Provide the [x, y] coordinate of the cell's center where the given text is located.  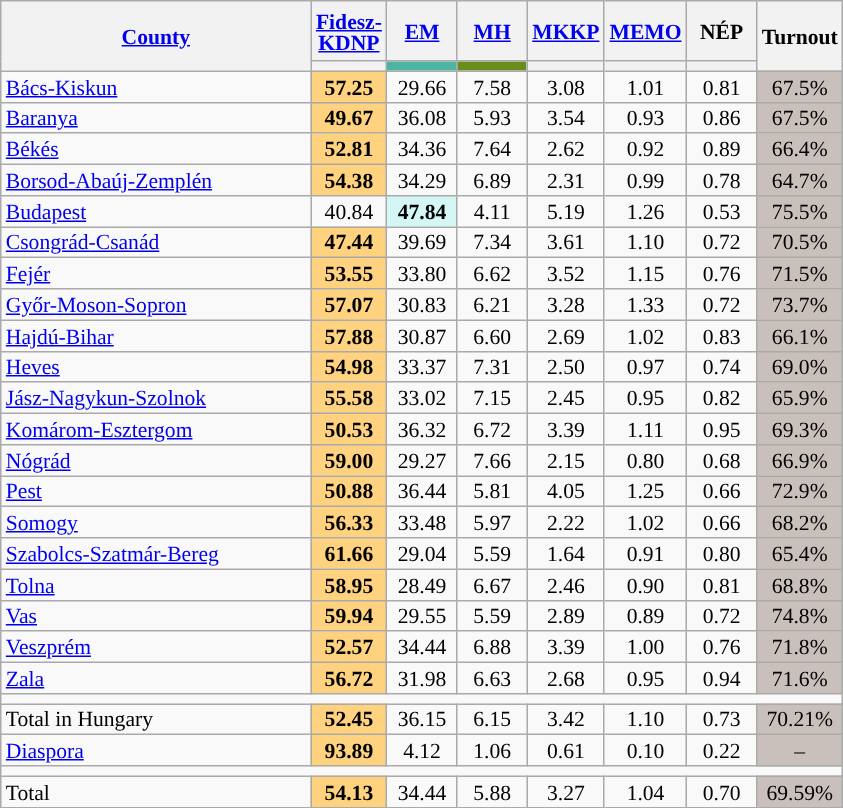
1.11 [645, 430]
2.15 [566, 460]
65.9% [800, 398]
0.73 [722, 720]
Somogy [156, 522]
2.50 [566, 366]
0.86 [722, 118]
50.53 [349, 430]
Total [156, 792]
36.44 [422, 492]
MKKP [566, 31]
4.05 [566, 492]
56.72 [349, 678]
7.34 [492, 242]
54.98 [349, 366]
0.68 [722, 460]
2.31 [566, 180]
Budapest [156, 212]
6.60 [492, 336]
0.70 [722, 792]
54.38 [349, 180]
5.81 [492, 492]
3.28 [566, 304]
0.22 [722, 750]
County [156, 36]
61.66 [349, 554]
MEMO [645, 31]
3.61 [566, 242]
Fidesz-KDNP [349, 31]
50.88 [349, 492]
Total in Hungary [156, 720]
0.91 [645, 554]
Heves [156, 366]
68.2% [800, 522]
Békés [156, 150]
71.5% [800, 274]
5.97 [492, 522]
6.67 [492, 584]
2.68 [566, 678]
31.98 [422, 678]
28.49 [422, 584]
52.81 [349, 150]
70.21% [800, 720]
53.55 [349, 274]
40.84 [349, 212]
52.45 [349, 720]
5.93 [492, 118]
57.25 [349, 86]
Turnout [800, 36]
52.57 [349, 648]
6.62 [492, 274]
30.87 [422, 336]
0.97 [645, 366]
68.8% [800, 584]
70.5% [800, 242]
0.82 [722, 398]
Borsod-Abaúj-Zemplén [156, 180]
1.26 [645, 212]
1.01 [645, 86]
0.78 [722, 180]
3.27 [566, 792]
0.74 [722, 366]
33.48 [422, 522]
7.64 [492, 150]
5.88 [492, 792]
59.00 [349, 460]
2.45 [566, 398]
30.83 [422, 304]
3.42 [566, 720]
36.32 [422, 430]
6.63 [492, 678]
Szabolcs-Szatmár-Bereg [156, 554]
1.33 [645, 304]
75.5% [800, 212]
49.67 [349, 118]
4.12 [422, 750]
57.88 [349, 336]
1.15 [645, 274]
39.69 [422, 242]
58.95 [349, 584]
57.07 [349, 304]
Diaspora [156, 750]
6.15 [492, 720]
1.06 [492, 750]
29.55 [422, 616]
59.94 [349, 616]
7.58 [492, 86]
2.46 [566, 584]
0.53 [722, 212]
56.33 [349, 522]
3.52 [566, 274]
2.69 [566, 336]
5.19 [566, 212]
Hajdú-Bihar [156, 336]
0.61 [566, 750]
Komárom-Esztergom [156, 430]
0.99 [645, 180]
Jász-Nagykun-Szolnok [156, 398]
69.0% [800, 366]
33.37 [422, 366]
3.54 [566, 118]
3.08 [566, 86]
54.13 [349, 792]
6.89 [492, 180]
0.90 [645, 584]
66.9% [800, 460]
2.22 [566, 522]
74.8% [800, 616]
36.15 [422, 720]
66.4% [800, 150]
72.9% [800, 492]
71.6% [800, 678]
0.10 [645, 750]
0.92 [645, 150]
71.8% [800, 648]
4.11 [492, 212]
Nógrád [156, 460]
47.84 [422, 212]
0.83 [722, 336]
1.25 [645, 492]
1.00 [645, 648]
69.3% [800, 430]
Vas [156, 616]
Tolna [156, 584]
33.80 [422, 274]
7.31 [492, 366]
29.66 [422, 86]
Győr-Moson-Sopron [156, 304]
55.58 [349, 398]
65.4% [800, 554]
29.04 [422, 554]
1.64 [566, 554]
47.44 [349, 242]
Fejér [156, 274]
– [800, 750]
Zala [156, 678]
29.27 [422, 460]
66.1% [800, 336]
MH [492, 31]
6.88 [492, 648]
69.59% [800, 792]
2.62 [566, 150]
33.02 [422, 398]
7.15 [492, 398]
6.72 [492, 430]
6.21 [492, 304]
64.7% [800, 180]
1.04 [645, 792]
2.89 [566, 616]
36.08 [422, 118]
34.29 [422, 180]
Baranya [156, 118]
EM [422, 31]
7.66 [492, 460]
93.89 [349, 750]
34.36 [422, 150]
NÉP [722, 31]
Veszprém [156, 648]
Pest [156, 492]
0.93 [645, 118]
0.94 [722, 678]
Bács-Kiskun [156, 86]
73.7% [800, 304]
Csongrád-Csanád [156, 242]
